Provide the (X, Y) coordinate of the cell's center where the given text is located.  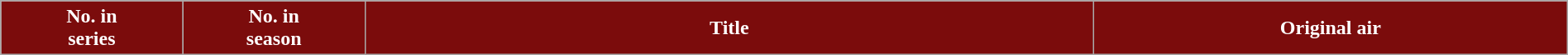
No. inseries (92, 28)
Title (729, 28)
Original air (1330, 28)
No. inseason (274, 28)
